From the cell containing the given text, extract its center point as (X, Y) coordinate. 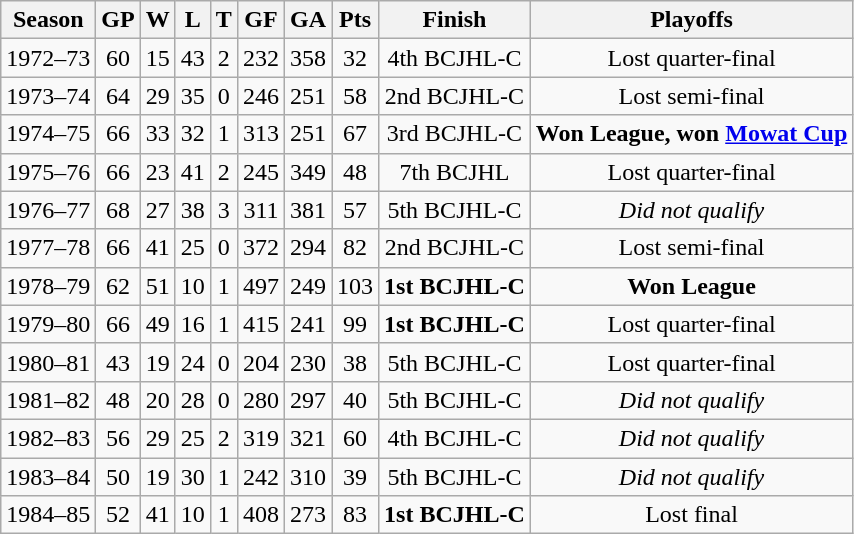
372 (260, 248)
64 (118, 96)
Playoffs (691, 20)
358 (308, 58)
1981–82 (48, 400)
1983–84 (48, 477)
30 (192, 477)
82 (356, 248)
497 (260, 286)
204 (260, 362)
245 (260, 172)
230 (308, 362)
103 (356, 286)
Finish (455, 20)
15 (158, 58)
57 (356, 210)
381 (308, 210)
28 (192, 400)
62 (118, 286)
Lost final (691, 515)
246 (260, 96)
280 (260, 400)
1977–78 (48, 248)
1982–83 (48, 438)
67 (356, 134)
20 (158, 400)
Pts (356, 20)
313 (260, 134)
Won League, won Mowat Cup (691, 134)
W (158, 20)
415 (260, 324)
GP (118, 20)
321 (308, 438)
311 (260, 210)
GF (260, 20)
1979–80 (48, 324)
319 (260, 438)
294 (308, 248)
232 (260, 58)
1984–85 (48, 515)
49 (158, 324)
23 (158, 172)
349 (308, 172)
297 (308, 400)
27 (158, 210)
83 (356, 515)
GA (308, 20)
1974–75 (48, 134)
T (224, 20)
3rd BCJHL-C (455, 134)
51 (158, 286)
249 (308, 286)
16 (192, 324)
1972–73 (48, 58)
1976–77 (48, 210)
7th BCJHL (455, 172)
242 (260, 477)
52 (118, 515)
39 (356, 477)
50 (118, 477)
56 (118, 438)
1978–79 (48, 286)
L (192, 20)
Won League (691, 286)
33 (158, 134)
1973–74 (48, 96)
1975–76 (48, 172)
24 (192, 362)
35 (192, 96)
40 (356, 400)
241 (308, 324)
58 (356, 96)
3 (224, 210)
1980–81 (48, 362)
68 (118, 210)
99 (356, 324)
273 (308, 515)
310 (308, 477)
Season (48, 20)
408 (260, 515)
